Identify which cell holds the provided text, then report its [x, y] central coordinate. 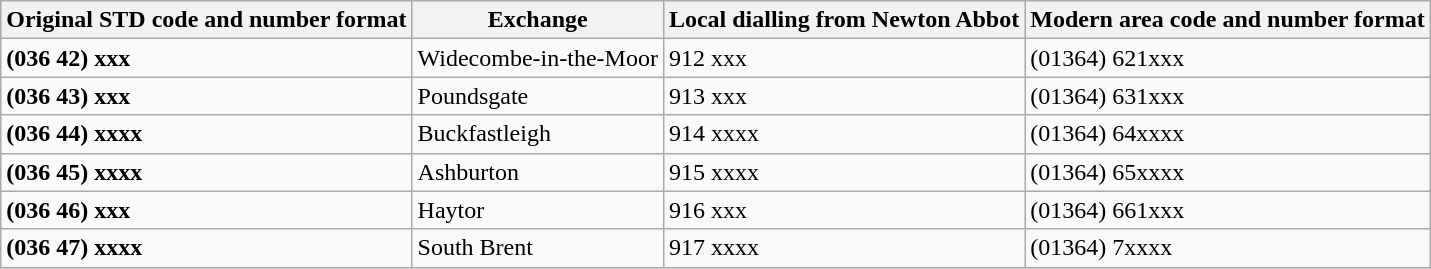
(036 47) xxxx [206, 248]
Haytor [538, 210]
Poundsgate [538, 96]
(036 43) xxx [206, 96]
912 xxx [844, 58]
(036 42) xxx [206, 58]
(01364) 661xxx [1228, 210]
(036 46) xxx [206, 210]
Original STD code and number format [206, 20]
(01364) 621xxx [1228, 58]
(01364) 7xxxx [1228, 248]
(01364) 64xxxx [1228, 134]
916 xxx [844, 210]
Exchange [538, 20]
Local dialling from Newton Abbot [844, 20]
(036 44) xxxx [206, 134]
South Brent [538, 248]
(01364) 65xxxx [1228, 172]
(036 45) xxxx [206, 172]
915 xxxx [844, 172]
917 xxxx [844, 248]
(01364) 631xxx [1228, 96]
Buckfastleigh [538, 134]
Widecombe-in-the-Moor [538, 58]
Modern area code and number format [1228, 20]
914 xxxx [844, 134]
Ashburton [538, 172]
913 xxx [844, 96]
